Find where the given text appears and provide that cell's center as (X, Y) coordinate. 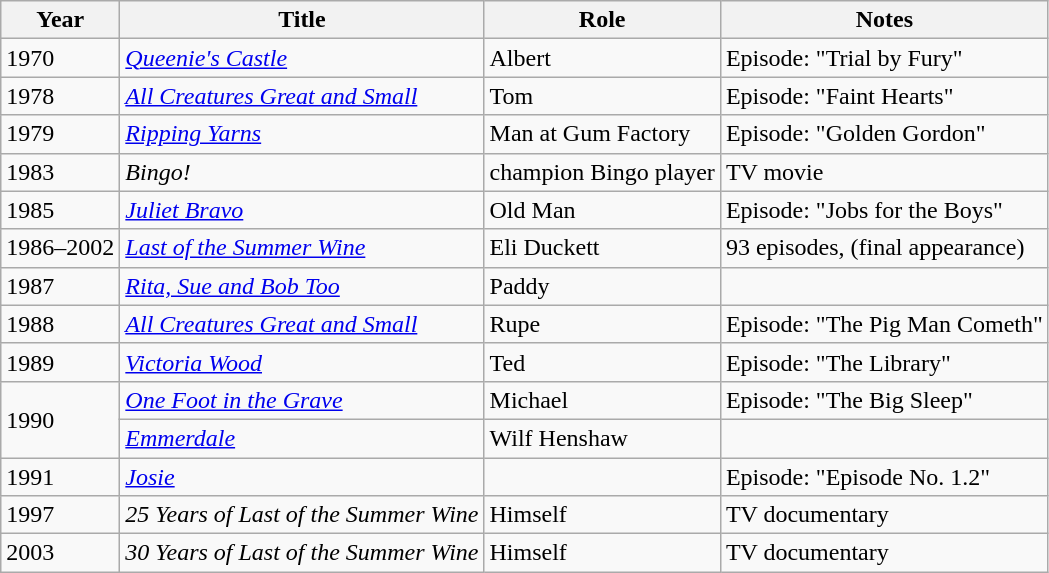
Episode: "The Library" (884, 362)
Paddy (602, 286)
Episode: "Trial by Fury" (884, 58)
25 Years of Last of the Summer Wine (302, 515)
Rupe (602, 324)
Role (602, 20)
30 Years of Last of the Summer Wine (302, 553)
1987 (60, 286)
1989 (60, 362)
Josie (302, 477)
Notes (884, 20)
1970 (60, 58)
1991 (60, 477)
Michael (602, 400)
Queenie's Castle (302, 58)
Episode: "Episode No. 1.2" (884, 477)
Juliet Bravo (302, 210)
Victoria Wood (302, 362)
champion Bingo player (602, 172)
Tom (602, 96)
One Foot in the Grave (302, 400)
Albert (602, 58)
Ripping Yarns (302, 134)
Wilf Henshaw (602, 438)
1986–2002 (60, 248)
Year (60, 20)
1988 (60, 324)
2003 (60, 553)
Ted (602, 362)
Episode: "Faint Hearts" (884, 96)
Episode: "Jobs for the Boys" (884, 210)
Bingo! (302, 172)
Episode: "The Big Sleep" (884, 400)
Episode: "The Pig Man Cometh" (884, 324)
Title (302, 20)
Episode: "Golden Gordon" (884, 134)
Man at Gum Factory (602, 134)
Last of the Summer Wine (302, 248)
1997 (60, 515)
1979 (60, 134)
Old Man (602, 210)
93 episodes, (final appearance) (884, 248)
Rita, Sue and Bob Too (302, 286)
1985 (60, 210)
Eli Duckett (602, 248)
1978 (60, 96)
Emmerdale (302, 438)
1983 (60, 172)
1990 (60, 419)
TV movie (884, 172)
